Pinpoint the cell where the given text exists, returning its [X, Y] midpoint coordinate. 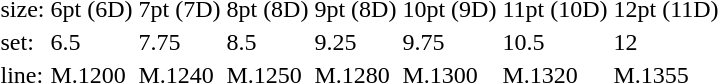
10.5 [555, 42]
7.75 [180, 42]
8.5 [268, 42]
9.75 [450, 42]
6.5 [92, 42]
9.25 [356, 42]
